Pinpoint the cell where the given text exists, returning its (x, y) midpoint coordinate. 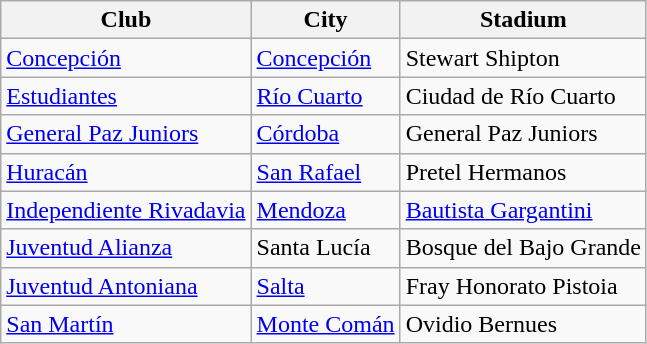
Salta (326, 286)
Mendoza (326, 210)
Ovidio Bernues (523, 324)
Independiente Rivadavia (126, 210)
City (326, 20)
Bosque del Bajo Grande (523, 248)
Stadium (523, 20)
Estudiantes (126, 96)
San Rafael (326, 172)
Pretel Hermanos (523, 172)
Huracán (126, 172)
Club (126, 20)
San Martín (126, 324)
Córdoba (326, 134)
Fray Honorato Pistoia (523, 286)
Santa Lucía (326, 248)
Ciudad de Río Cuarto (523, 96)
Stewart Shipton (523, 58)
Juventud Antoniana (126, 286)
Juventud Alianza (126, 248)
Monte Comán (326, 324)
Río Cuarto (326, 96)
Bautista Gargantini (523, 210)
